For the text-containing cell, return its midpoint in (X, Y) coordinate format. 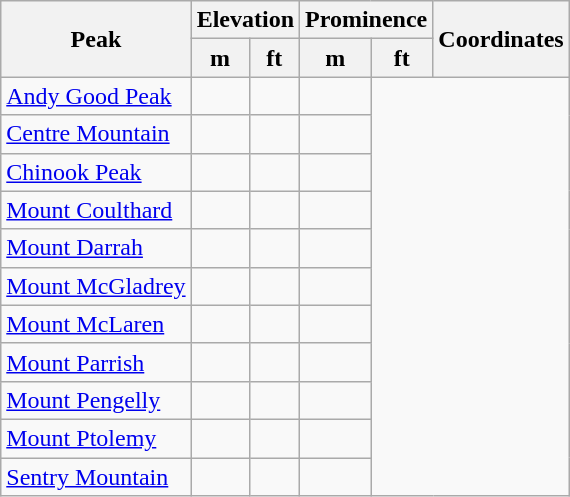
Sentry Mountain (96, 477)
Centre Mountain (96, 134)
Andy Good Peak (96, 96)
Elevation (245, 20)
Coordinates (501, 39)
Mount Coulthard (96, 210)
Mount Parrish (96, 362)
Prominence (366, 20)
Mount McGladrey (96, 286)
Peak (96, 39)
Mount McLaren (96, 324)
Chinook Peak (96, 172)
Mount Pengelly (96, 400)
Mount Darrah (96, 248)
Mount Ptolemy (96, 438)
